Locate the cell with the specified text and output its [X, Y] center coordinate. 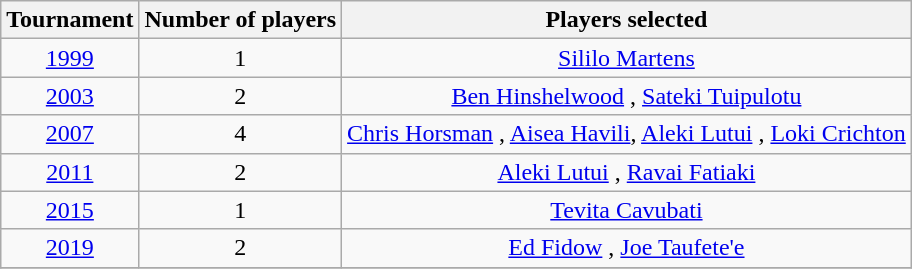
Ed Fidow , Joe Taufete'e [627, 248]
Number of players [240, 20]
2007 [70, 134]
Sililo Martens [627, 58]
2011 [70, 172]
2003 [70, 96]
4 [240, 134]
Ben Hinshelwood , Sateki Tuipulotu [627, 96]
Aleki Lutui , Ravai Fatiaki [627, 172]
2015 [70, 210]
Players selected [627, 20]
2019 [70, 248]
Chris Horsman , Aisea Havili, Aleki Lutui , Loki Crichton [627, 134]
Tournament [70, 20]
Tevita Cavubati [627, 210]
1999 [70, 58]
